For the text-containing cell, return its midpoint in (X, Y) coordinate format. 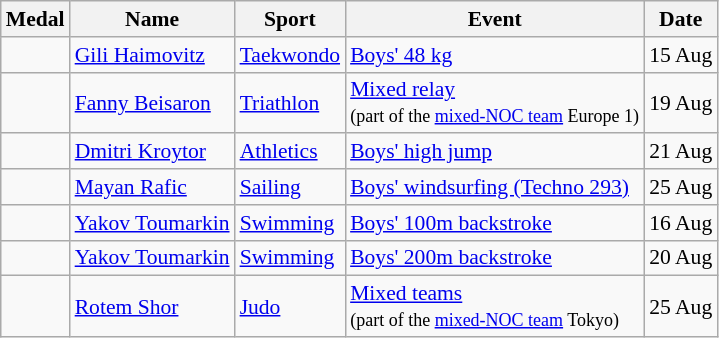
Gili Haimovitz (152, 55)
Mixed teams(part of the mixed-NOC team Tokyo) (494, 306)
Athletics (290, 152)
Medal (36, 19)
Date (680, 19)
Sport (290, 19)
Boys' 200m backstroke (494, 258)
21 Aug (680, 152)
Boys' high jump (494, 152)
Sailing (290, 187)
Taekwondo (290, 55)
Mixed relay(part of the mixed-NOC team Europe 1) (494, 102)
16 Aug (680, 223)
Rotem Shor (152, 306)
Fanny Beisaron (152, 102)
Boys' windsurfing (Techno 293) (494, 187)
19 Aug (680, 102)
Triathlon (290, 102)
Boys' 100m backstroke (494, 223)
Judo (290, 306)
Mayan Rafic (152, 187)
Boys' 48 kg (494, 55)
20 Aug (680, 258)
Event (494, 19)
15 Aug (680, 55)
Name (152, 19)
Dmitri Kroytor (152, 152)
